Provide the (X, Y) coordinate of the cell's center where the given text is located.  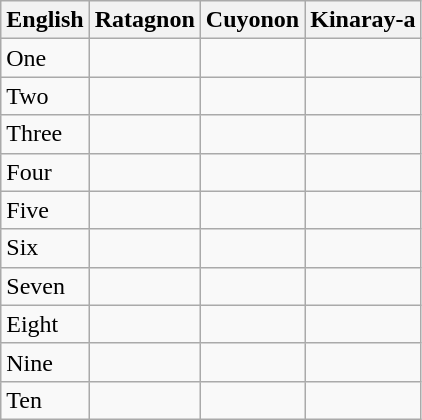
Three (45, 134)
Ten (45, 400)
Seven (45, 286)
Five (45, 210)
Six (45, 248)
Ratagnon (144, 20)
Eight (45, 324)
Kinaray-a (363, 20)
Cuyonon (252, 20)
Nine (45, 362)
One (45, 58)
English (45, 20)
Two (45, 96)
Four (45, 172)
